Capture the cell that displays the provided text and extract its (X, Y) central coordinate. 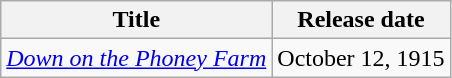
Down on the Phoney Farm (136, 58)
Title (136, 20)
Release date (361, 20)
October 12, 1915 (361, 58)
